Detect which cell encompasses the target text, then output its (x, y) center coordinate. 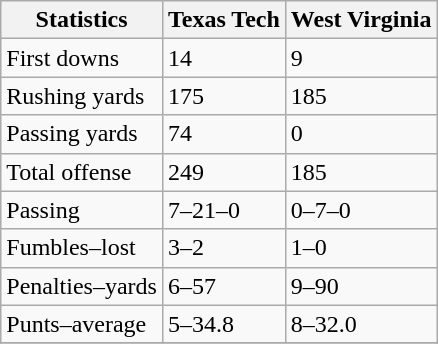
Passing yards (82, 134)
74 (224, 134)
1–0 (361, 248)
Fumbles–lost (82, 248)
249 (224, 172)
3–2 (224, 248)
14 (224, 58)
Rushing yards (82, 96)
0 (361, 134)
0–7–0 (361, 210)
Statistics (82, 20)
6–57 (224, 286)
8–32.0 (361, 324)
Penalties–yards (82, 286)
West Virginia (361, 20)
Punts–average (82, 324)
Passing (82, 210)
Total offense (82, 172)
Texas Tech (224, 20)
9–90 (361, 286)
First downs (82, 58)
5–34.8 (224, 324)
175 (224, 96)
9 (361, 58)
7–21–0 (224, 210)
